Provide the (X, Y) coordinate of the cell's center where the given text is located.  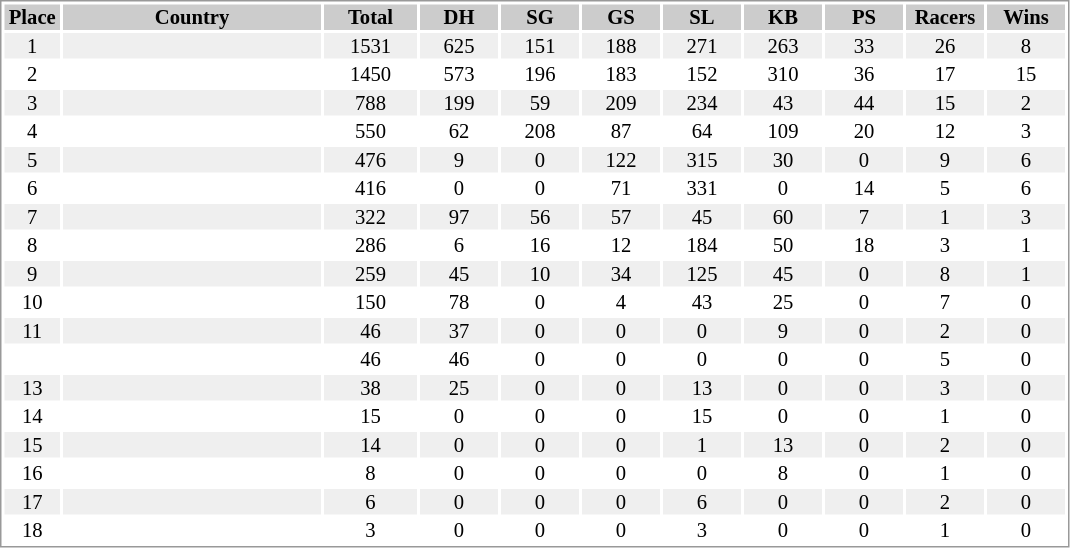
26 (945, 46)
50 (783, 245)
11 (32, 331)
184 (702, 245)
199 (459, 103)
152 (702, 75)
788 (370, 103)
Wins (1026, 17)
208 (540, 131)
60 (783, 217)
30 (783, 160)
20 (864, 131)
78 (459, 303)
1531 (370, 46)
56 (540, 217)
PS (864, 17)
GS (621, 17)
183 (621, 75)
62 (459, 131)
188 (621, 46)
234 (702, 103)
125 (702, 274)
573 (459, 75)
322 (370, 217)
34 (621, 274)
71 (621, 189)
Total (370, 17)
DH (459, 17)
36 (864, 75)
150 (370, 303)
SG (540, 17)
38 (370, 388)
37 (459, 331)
310 (783, 75)
109 (783, 131)
271 (702, 46)
416 (370, 189)
122 (621, 160)
625 (459, 46)
Country (192, 17)
209 (621, 103)
SL (702, 17)
151 (540, 46)
259 (370, 274)
87 (621, 131)
476 (370, 160)
196 (540, 75)
59 (540, 103)
1450 (370, 75)
64 (702, 131)
KB (783, 17)
550 (370, 131)
44 (864, 103)
286 (370, 245)
33 (864, 46)
57 (621, 217)
331 (702, 189)
263 (783, 46)
315 (702, 160)
97 (459, 217)
Racers (945, 17)
Place (32, 17)
